Detect which cell encompasses the target text, then output its (x, y) center coordinate. 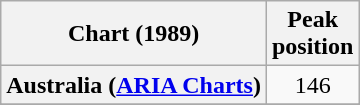
Australia (ARIA Charts) (134, 85)
146 (312, 85)
Chart (1989) (134, 34)
Peakposition (312, 34)
